Locate the cell with the specified text and output its (x, y) center coordinate. 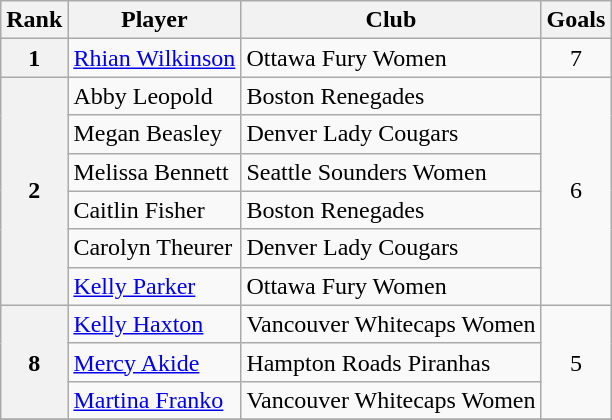
Player (154, 20)
2 (34, 191)
Rhian Wilkinson (154, 58)
Goals (576, 20)
8 (34, 362)
Rank (34, 20)
Martina Franko (154, 400)
Kelly Parker (154, 286)
Mercy Akide (154, 362)
Megan Beasley (154, 134)
6 (576, 191)
Caitlin Fisher (154, 210)
Seattle Sounders Women (391, 172)
7 (576, 58)
1 (34, 58)
Melissa Bennett (154, 172)
Carolyn Theurer (154, 248)
5 (576, 362)
Kelly Haxton (154, 324)
Club (391, 20)
Hampton Roads Piranhas (391, 362)
Abby Leopold (154, 96)
